Identify which cell holds the provided text, then report its [X, Y] central coordinate. 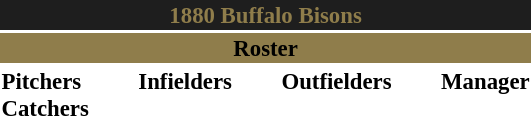
1880 Buffalo Bisons [266, 15]
Roster [266, 48]
